Return the (X, Y) coordinate for the center point of the cell that contains the specified text.  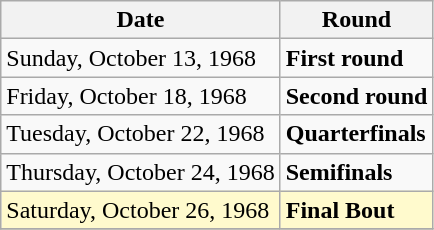
Semifinals (356, 172)
Second round (356, 96)
Round (356, 20)
Sunday, October 13, 1968 (140, 58)
Tuesday, October 22, 1968 (140, 134)
Quarterfinals (356, 134)
Final Bout (356, 210)
Date (140, 20)
First round (356, 58)
Thursday, October 24, 1968 (140, 172)
Friday, October 18, 1968 (140, 96)
Saturday, October 26, 1968 (140, 210)
